Extract the (x, y) coordinate from the center of the cell holding the provided text.  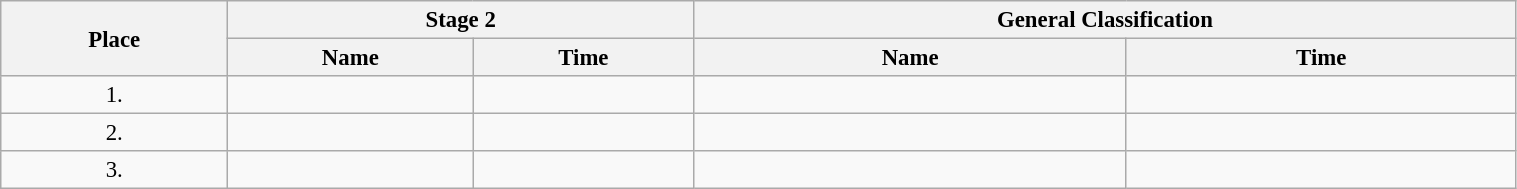
3. (114, 170)
Stage 2 (461, 20)
1. (114, 95)
Place (114, 38)
General Classification (1105, 20)
2. (114, 133)
